Identify which cell holds the provided text, then report its [x, y] central coordinate. 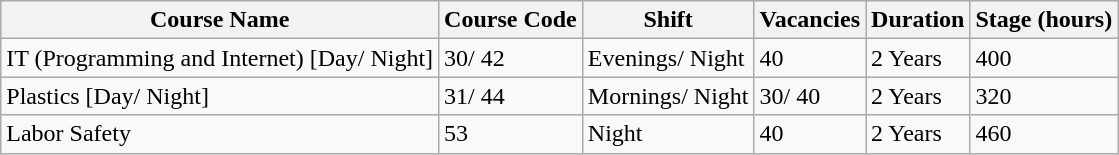
IT (Programming and Internet) [Day/ Night] [220, 58]
400 [1044, 58]
Mornings/ Night [668, 96]
Duration [918, 20]
Evenings/ Night [668, 58]
Labor Safety [220, 134]
30/ 42 [511, 58]
Course Code [511, 20]
30/ 40 [810, 96]
53 [511, 134]
Night [668, 134]
Vacancies [810, 20]
Shift [668, 20]
320 [1044, 96]
Stage (hours) [1044, 20]
Course Name [220, 20]
Plastics [Day/ Night] [220, 96]
31/ 44 [511, 96]
460 [1044, 134]
